Provide the (x, y) coordinate of the cell's center where the given text is located.  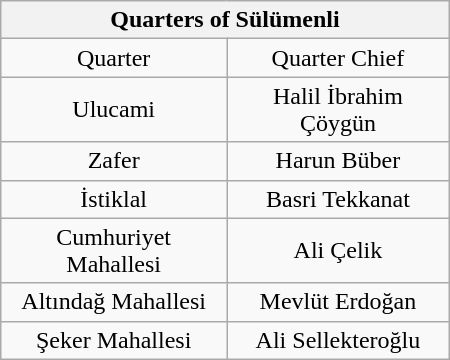
Altındağ Mahallesi (114, 302)
Quarter (114, 58)
İstiklal (114, 199)
Mevlüt Erdoğan (338, 302)
Şeker Mahallesi (114, 340)
Basri Tekkanat (338, 199)
Cumhuriyet Mahallesi (114, 250)
Harun Büber (338, 161)
Quarters of Sülümenli (225, 20)
Ali Sellekteroğlu (338, 340)
Halil İbrahim Çöygün (338, 110)
Quarter Chief (338, 58)
Zafer (114, 161)
Ulucami (114, 110)
Ali Çelik (338, 250)
